Find where the given text appears and provide that cell's center as [X, Y] coordinate. 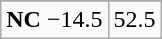
NC −14.5 [54, 20]
52.5 [134, 20]
